For the text-containing cell, return its midpoint in [X, Y] coordinate format. 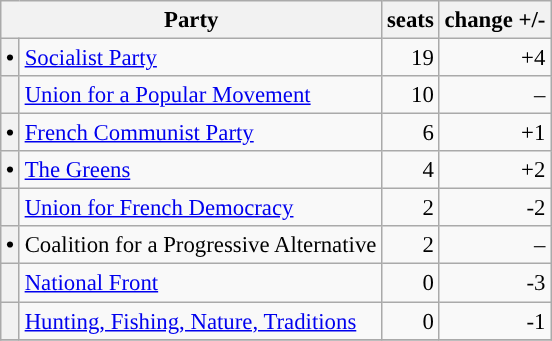
-1 [495, 321]
Socialist Party [200, 58]
French Communist Party [200, 133]
+2 [495, 170]
The Greens [200, 170]
Coalition for a Progressive Alternative [200, 245]
-2 [495, 208]
Union for a Popular Movement [200, 95]
10 [410, 95]
+4 [495, 58]
National Front [200, 283]
4 [410, 170]
+1 [495, 133]
Party [192, 20]
19 [410, 58]
Hunting, Fishing, Nature, Traditions [200, 321]
6 [410, 133]
seats [410, 20]
-3 [495, 283]
change +/- [495, 20]
Union for French Democracy [200, 208]
